Identify which cell holds the provided text, then report its (X, Y) central coordinate. 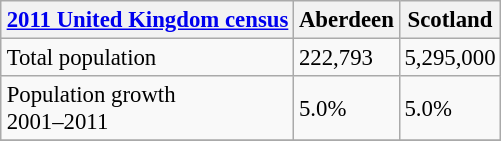
Aberdeen (347, 20)
5,295,000 (450, 58)
Population growth2001–2011 (147, 108)
2011 United Kingdom census (147, 20)
222,793 (347, 58)
Scotland (450, 20)
Total population (147, 58)
